Determine the (X, Y) coordinate at the center of the cell enclosing the given text.  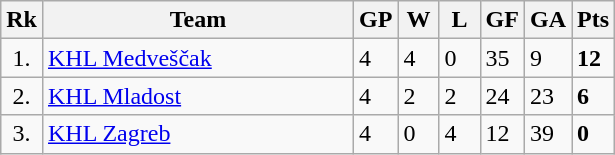
35 (502, 58)
KHL Medveščak (198, 58)
KHL Mladost (198, 96)
Team (198, 20)
W (418, 20)
6 (594, 96)
23 (548, 96)
Pts (594, 20)
3. (22, 134)
GP (376, 20)
L (460, 20)
GF (502, 20)
1. (22, 58)
24 (502, 96)
KHL Zagreb (198, 134)
GA (548, 20)
9 (548, 58)
2. (22, 96)
Rk (22, 20)
39 (548, 134)
